Return the [X, Y] coordinate for the center point of the cell that contains the specified text.  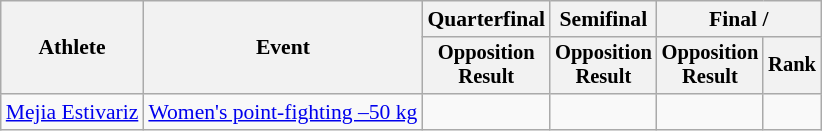
Athlete [72, 48]
Final / [739, 19]
Quarterfinal [486, 19]
Mejia Estivariz [72, 112]
Semifinal [604, 19]
Rank [792, 66]
Women's point-fighting –50 kg [282, 112]
Event [282, 48]
